Identify which cell holds the provided text, then report its [X, Y] central coordinate. 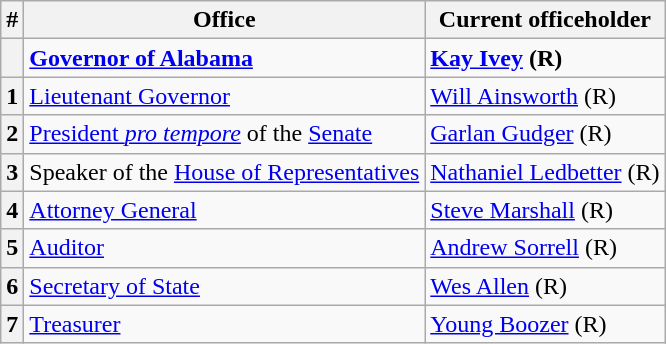
Current officeholder [545, 20]
Young Boozer (R) [545, 324]
Speaker of the House of Representatives [224, 172]
Office [224, 20]
2 [12, 134]
Andrew Sorrell (R) [545, 248]
Secretary of State [224, 286]
# [12, 20]
Governor of Alabama [224, 58]
President pro tempore of the Senate [224, 134]
3 [12, 172]
Will Ainsworth (R) [545, 96]
Treasurer [224, 324]
5 [12, 248]
Wes Allen (R) [545, 286]
Steve Marshall (R) [545, 210]
Lieutenant Governor [224, 96]
6 [12, 286]
Auditor [224, 248]
Attorney General [224, 210]
Garlan Gudger (R) [545, 134]
4 [12, 210]
Nathaniel Ledbetter (R) [545, 172]
1 [12, 96]
7 [12, 324]
Kay Ivey (R) [545, 58]
